Identify which cell holds the provided text, then report its (X, Y) central coordinate. 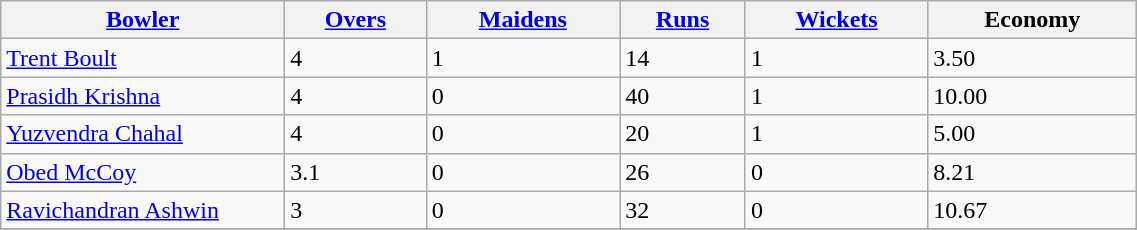
Overs (356, 20)
Economy (1032, 20)
Obed McCoy (143, 172)
26 (683, 172)
5.00 (1032, 134)
10.00 (1032, 96)
32 (683, 210)
Maidens (523, 20)
40 (683, 96)
10.67 (1032, 210)
14 (683, 58)
Trent Boult (143, 58)
3 (356, 210)
Bowler (143, 20)
20 (683, 134)
Runs (683, 20)
Ravichandran Ashwin (143, 210)
3.50 (1032, 58)
Wickets (836, 20)
Yuzvendra Chahal (143, 134)
Prasidh Krishna (143, 96)
3.1 (356, 172)
8.21 (1032, 172)
